Find where the given text appears and provide that cell's center as [x, y] coordinate. 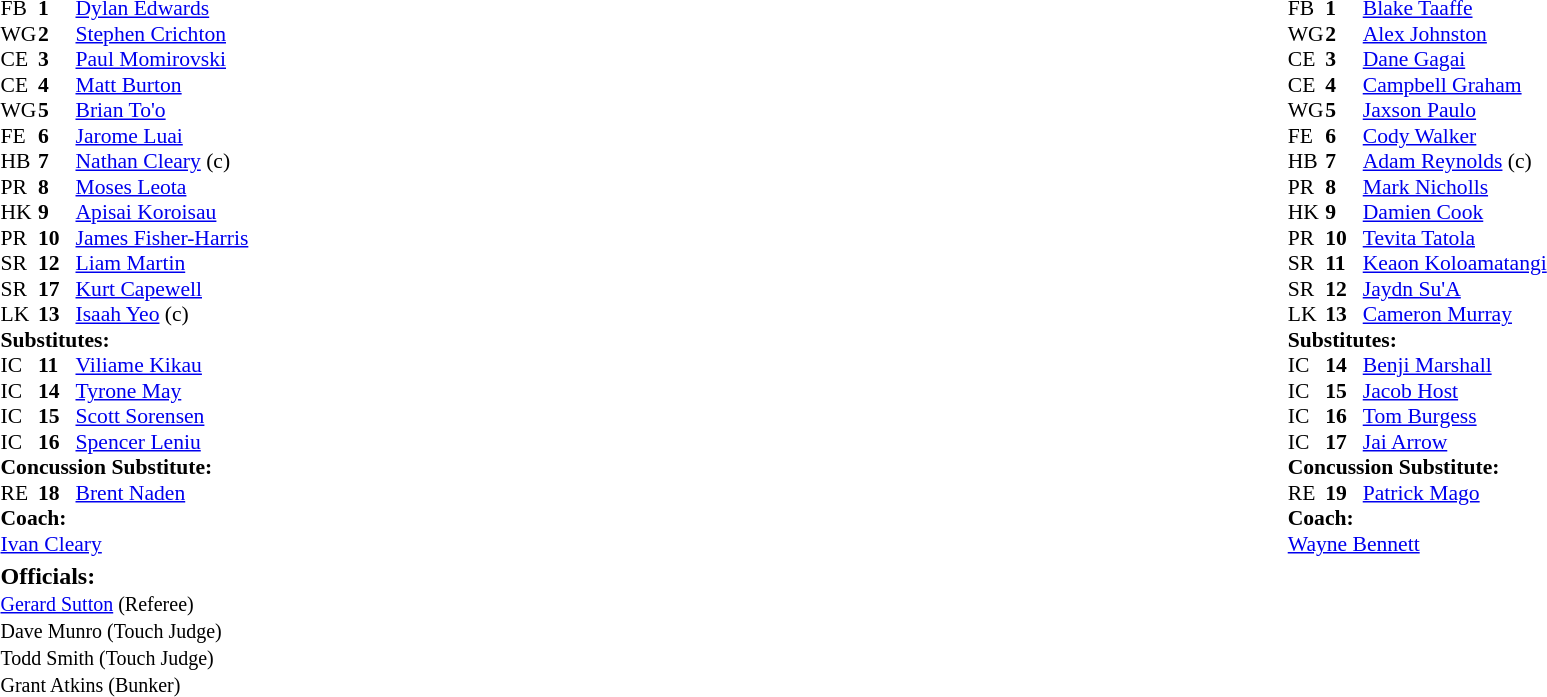
Brian To'o [162, 111]
Wayne Bennett [1418, 544]
Keaon Koloamatangi [1455, 263]
Alex Johnston [1455, 34]
Liam Martin [162, 263]
Tyrone May [162, 391]
Scott Sorensen [162, 417]
Cameron Murray [1455, 315]
Ivan Cleary [124, 544]
Nathan Cleary (c) [162, 161]
Moses Leota [162, 187]
Jaydn Su'A [1455, 289]
Isaah Yeo (c) [162, 315]
Jarome Luai [162, 136]
Apisai Koroisau [162, 213]
Dane Gagai [1455, 59]
James Fisher-Harris [162, 238]
Damien Cook [1455, 213]
Viliame Kikau [162, 365]
Tevita Tatola [1455, 238]
Paul Momirovski [162, 59]
Brent Naden [162, 493]
19 [1344, 493]
Kurt Capewell [162, 289]
Jacob Host [1455, 391]
Campbell Graham [1455, 85]
Matt Burton [162, 85]
Cody Walker [1455, 136]
Stephen Crichton [162, 34]
Spencer Leniu [162, 442]
Jaxson Paulo [1455, 111]
18 [57, 493]
Benji Marshall [1455, 365]
Mark Nicholls [1455, 187]
Tom Burgess [1455, 417]
Adam Reynolds (c) [1455, 161]
Jai Arrow [1455, 442]
Patrick Mago [1455, 493]
